Return [X, Y] of the center of cell containing provided text 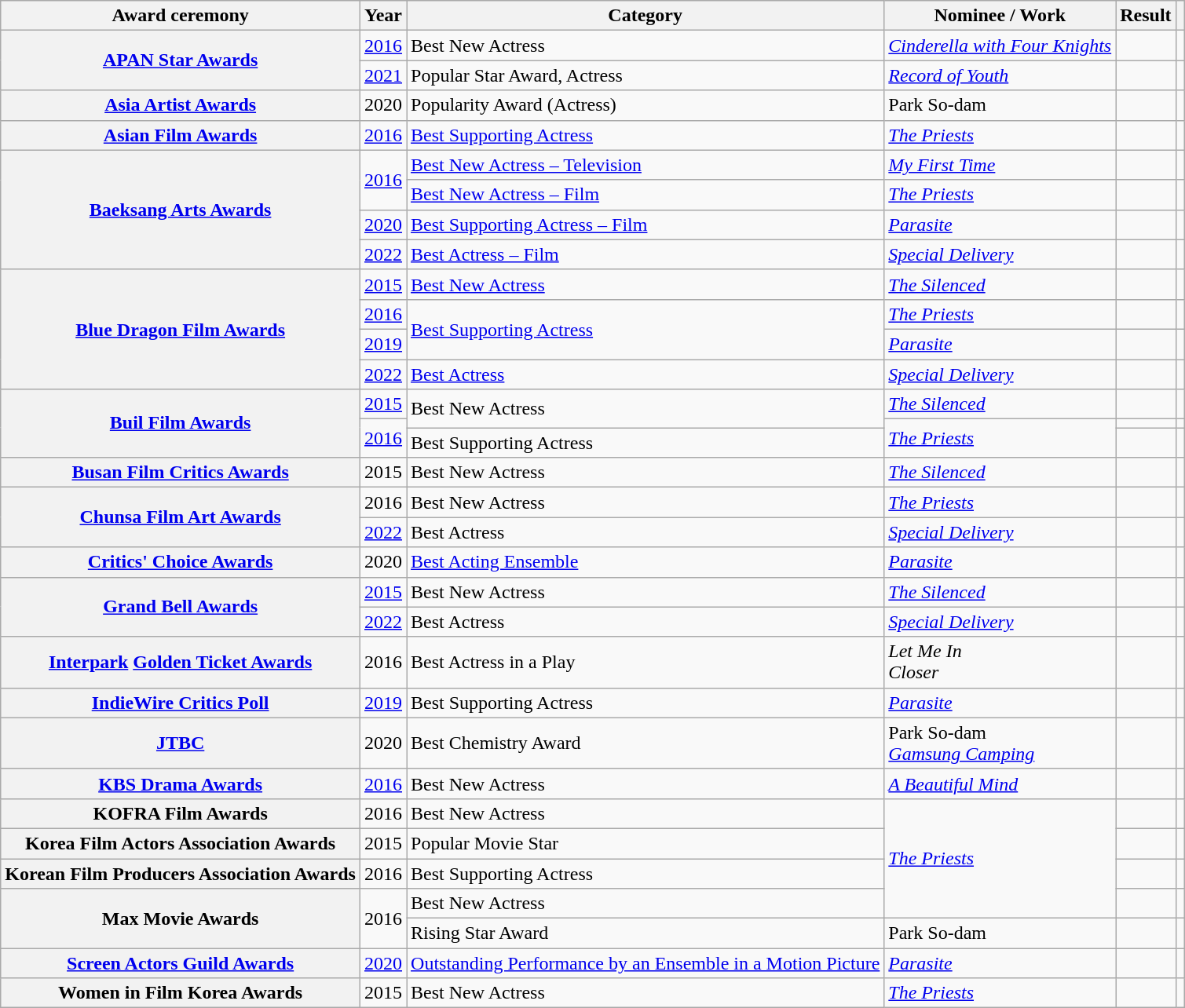
Baeksang Arts Awards [181, 210]
Popular Star Award, Actress [646, 75]
Korean Film Producers Association Awards [181, 874]
Best Actress – Film [646, 254]
2021 [383, 75]
Best Actress in a Play [646, 663]
Award ceremony [181, 16]
Women in Film Korea Awards [181, 993]
Interpark Golden Ticket Awards [181, 663]
Record of Youth [1000, 75]
Best Supporting Actress – Film [646, 225]
Outstanding Performance by an Ensemble in a Motion Picture [646, 963]
Best New Actress – Television [646, 165]
IndieWire Critics Poll [181, 703]
Buil Film Awards [181, 424]
Park So-dam Gamsung Camping [1000, 743]
KBS Drama Awards [181, 783]
Asian Film Awards [181, 135]
Korea Film Actors Association Awards [181, 843]
KOFRA Film Awards [181, 813]
A Beautiful Mind [1000, 783]
Critics' Choice Awards [181, 562]
Popular Movie Star [646, 843]
Category [646, 16]
Best Chemistry Award [646, 743]
My First Time [1000, 165]
Cinderella with Four Knights [1000, 46]
JTBC [181, 743]
Result [1146, 16]
Best New Actress – Film [646, 195]
Nominee / Work [1000, 16]
Let Me InCloser [1000, 663]
Rising Star Award [646, 933]
Blue Dragon Film Awards [181, 329]
Best Acting Ensemble [646, 562]
Asia Artist Awards [181, 105]
Screen Actors Guild Awards [181, 963]
Year [383, 16]
Max Movie Awards [181, 919]
APAN Star Awards [181, 60]
Busan Film Critics Awards [181, 473]
Popularity Award (Actress) [646, 105]
Grand Bell Awards [181, 607]
Chunsa Film Art Awards [181, 517]
